Detect which cell encompasses the target text, then output its (X, Y) center coordinate. 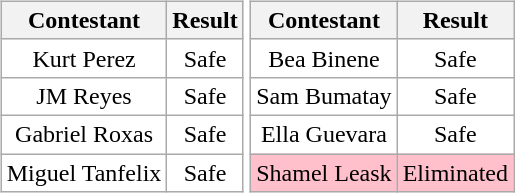
Eliminated (455, 173)
Miguel Tanfelix (84, 173)
JM Reyes (84, 96)
Kurt Perez (84, 58)
Shamel Leask (324, 173)
Gabriel Roxas (84, 134)
Bea Binene (324, 58)
Sam Bumatay (324, 96)
Ella Guevara (324, 134)
